Locate the cell with the specified text and output its [X, Y] center coordinate. 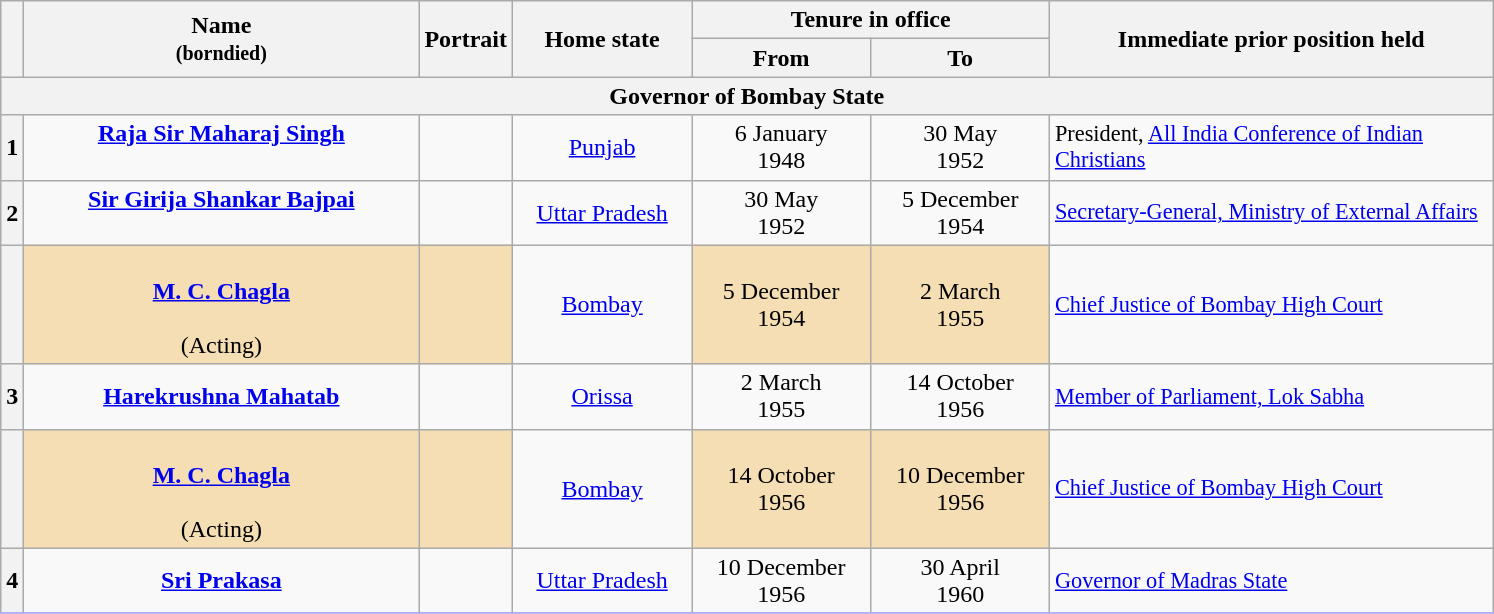
Governor of Madras State [1272, 580]
Home state [602, 39]
30 April1960 [960, 580]
Harekrushna Mahatab [222, 396]
From [782, 58]
Portrait [466, 39]
Member of Parliament, Lok Sabha [1272, 396]
Tenure in office [871, 20]
Punjab [602, 148]
Secretary-General, Ministry of External Affairs [1272, 212]
1 [12, 148]
4 [12, 580]
Sri Prakasa [222, 580]
Immediate prior position held [1272, 39]
Governor of Bombay State [747, 96]
2 [12, 212]
6 January1948 [782, 148]
President, All India Conference of Indian Christians [1272, 148]
Raja Sir Maharaj Singh [222, 148]
To [960, 58]
Name(borndied) [222, 39]
3 [12, 396]
Orissa [602, 396]
Sir Girija Shankar Bajpai [222, 212]
